Provide the (x, y) coordinate of the cell's center where the given text is located.  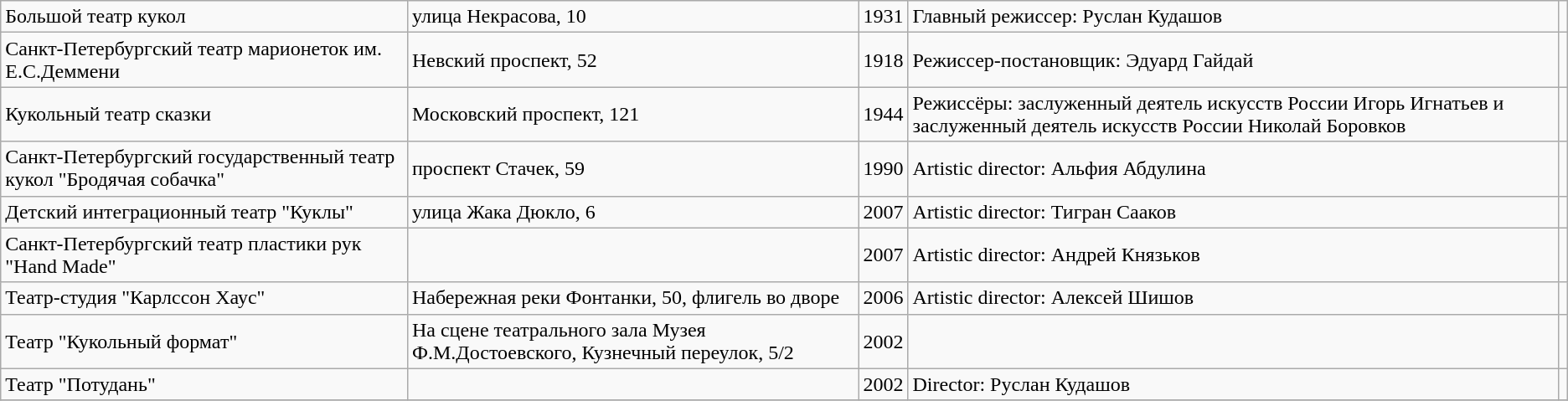
Режиссер-постановщик: Эдуард Гайдай (1233, 60)
1990 (883, 169)
Artistic director: Альфия Абдулина (1233, 169)
улица Жака Дюкло, 6 (632, 212)
На сцене театрального зала Музея Ф.М.Достоевского, Кузнечный переулок, 5/2 (632, 342)
Санкт-Петербургский театр марионеток им. Е.С.Деммени (204, 60)
2006 (883, 298)
1931 (883, 17)
1944 (883, 114)
Набережная реки Фонтанки, 50, флигель во дворе (632, 298)
Artistic director: Алексей Шишов (1233, 298)
улица Некрасова, 10 (632, 17)
Московский проспект, 121 (632, 114)
1918 (883, 60)
Режиссёры: заслуженный деятель искусств России Игорь Игнатьев и заслуженный деятель искусств России Николай Боровков (1233, 114)
Театр "Потудань" (204, 384)
Санкт-Петербургский театр пластики рук "Hand Made" (204, 254)
проспект Стачек, 59 (632, 169)
Главный режиссер: Руслан Кудашов (1233, 17)
Кукольный театр сказки (204, 114)
Санкт-Петербургский государственный театр кукол "Бродячая собачка" (204, 169)
Невский проспект, 52 (632, 60)
Director: Руслан Кудашов (1233, 384)
Artistic director: Тигран Сааков (1233, 212)
Детский интеграционный театр "Куклы" (204, 212)
Театр-студия "Карлссон Хаус" (204, 298)
Большой театр кукол (204, 17)
Artistic director: Андрей Князьков (1233, 254)
Театр "Кукольный формат" (204, 342)
